From the cell containing the given text, extract its center point as [x, y] coordinate. 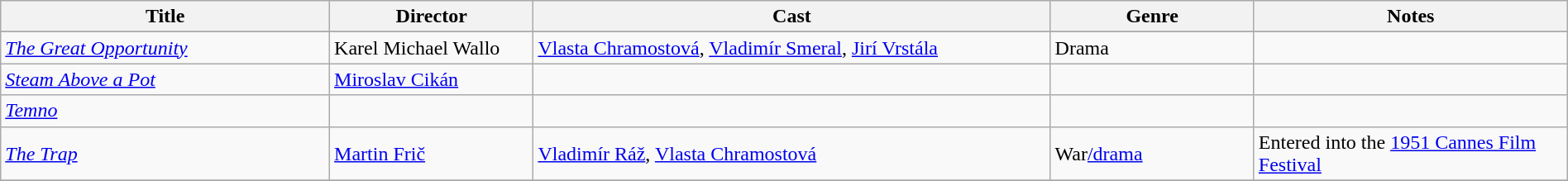
War/drama [1152, 154]
Cast [792, 17]
Temno [165, 111]
Vlasta Chramostová, Vladimír Smeral, Jirí Vrstála [792, 48]
Genre [1152, 17]
Title [165, 17]
Drama [1152, 48]
Director [432, 17]
Notes [1411, 17]
Miroslav Cikán [432, 79]
The Great Opportunity [165, 48]
Vladimír Ráž, Vlasta Chramostová [792, 154]
Steam Above a Pot [165, 79]
Entered into the 1951 Cannes Film Festival [1411, 154]
Karel Michael Wallo [432, 48]
Martin Frič [432, 154]
The Trap [165, 154]
